Capture the cell that displays the provided text and extract its (X, Y) central coordinate. 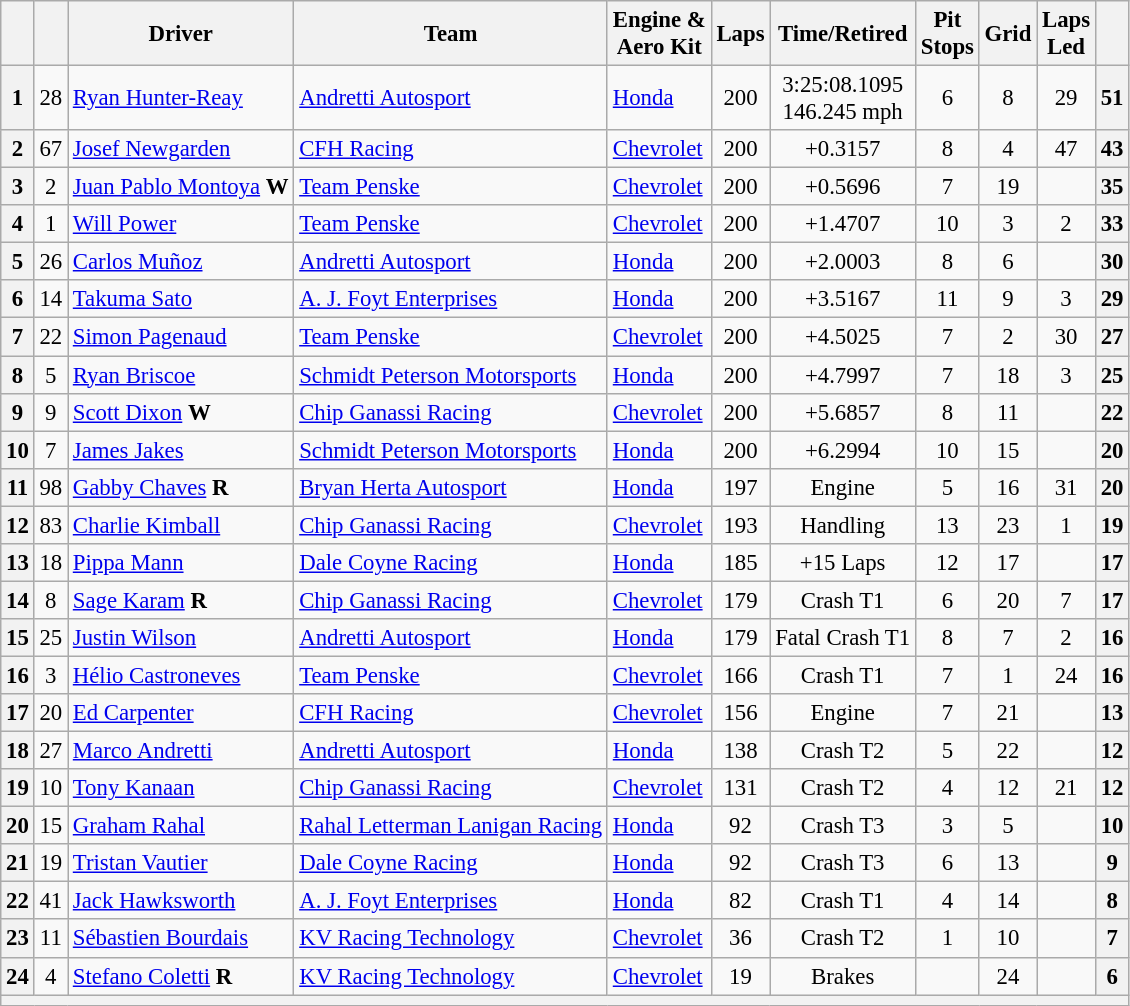
28 (50, 98)
82 (740, 901)
Marco Andretti (181, 751)
Grid (1008, 34)
+6.2994 (843, 450)
+4.7997 (843, 375)
+3.5167 (843, 299)
Laps (740, 34)
Pippa Mann (181, 563)
Ryan Briscoe (181, 375)
138 (740, 751)
43 (1112, 149)
Justin Wilson (181, 638)
193 (740, 525)
Simon Pagenaud (181, 337)
LapsLed (1066, 34)
26 (50, 262)
Josef Newgarden (181, 149)
Carlos Muñoz (181, 262)
Stefano Coletti R (181, 976)
Time/Retired (843, 34)
Graham Rahal (181, 826)
Juan Pablo Montoya W (181, 187)
Charlie Kimball (181, 525)
Gabby Chaves R (181, 487)
Sage Karam R (181, 600)
47 (1066, 149)
31 (1066, 487)
83 (50, 525)
35 (1112, 187)
Hélio Castroneves (181, 675)
+15 Laps (843, 563)
Ed Carpenter (181, 713)
166 (740, 675)
Team (451, 34)
Ryan Hunter-Reay (181, 98)
Tony Kanaan (181, 788)
51 (1112, 98)
185 (740, 563)
41 (50, 901)
Scott Dixon W (181, 412)
197 (740, 487)
+0.5696 (843, 187)
Engine &Aero Kit (659, 34)
+0.3157 (843, 149)
PitStops (947, 34)
Fatal Crash T1 (843, 638)
Will Power (181, 224)
Jack Hawksworth (181, 901)
98 (50, 487)
Sébastien Bourdais (181, 939)
Driver (181, 34)
Handling (843, 525)
James Jakes (181, 450)
+2.0003 (843, 262)
36 (740, 939)
Rahal Letterman Lanigan Racing (451, 826)
3:25:08.1095146.245 mph (843, 98)
Brakes (843, 976)
Takuma Sato (181, 299)
156 (740, 713)
Tristan Vautier (181, 863)
33 (1112, 224)
67 (50, 149)
+5.6857 (843, 412)
+4.5025 (843, 337)
Bryan Herta Autosport (451, 487)
+1.4707 (843, 224)
131 (740, 788)
